For the text-containing cell, return its midpoint in [x, y] coordinate format. 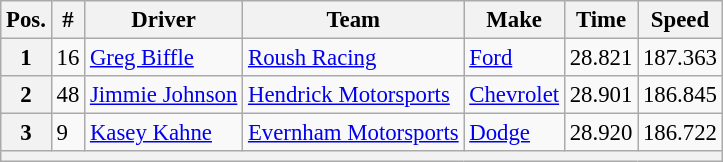
28.920 [600, 133]
Greg Biffle [164, 58]
Speed [680, 20]
186.845 [680, 95]
186.722 [680, 133]
28.821 [600, 58]
Chevrolet [514, 95]
16 [68, 58]
9 [68, 133]
Team [354, 20]
187.363 [680, 58]
Roush Racing [354, 58]
Hendrick Motorsports [354, 95]
Kasey Kahne [164, 133]
2 [26, 95]
Pos. [26, 20]
Driver [164, 20]
Evernham Motorsports [354, 133]
Ford [514, 58]
Dodge [514, 133]
3 [26, 133]
Jimmie Johnson [164, 95]
Make [514, 20]
48 [68, 95]
Time [600, 20]
28.901 [600, 95]
# [68, 20]
1 [26, 58]
